Output the [x, y] coordinate of the center of the cell containing the given text.  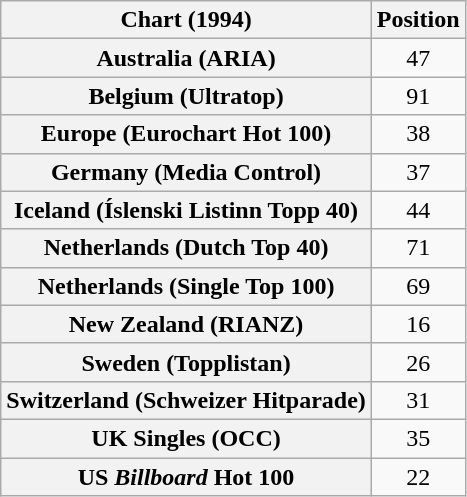
Belgium (Ultratop) [186, 96]
26 [418, 362]
38 [418, 134]
US Billboard Hot 100 [186, 477]
Switzerland (Schweizer Hitparade) [186, 400]
New Zealand (RIANZ) [186, 324]
Netherlands (Single Top 100) [186, 286]
Australia (ARIA) [186, 58]
35 [418, 438]
22 [418, 477]
Europe (Eurochart Hot 100) [186, 134]
91 [418, 96]
37 [418, 172]
Position [418, 20]
Netherlands (Dutch Top 40) [186, 248]
31 [418, 400]
Chart (1994) [186, 20]
69 [418, 286]
Iceland (Íslenski Listinn Topp 40) [186, 210]
Germany (Media Control) [186, 172]
Sweden (Topplistan) [186, 362]
44 [418, 210]
16 [418, 324]
47 [418, 58]
UK Singles (OCC) [186, 438]
71 [418, 248]
